Locate the cell with the specified text and output its (X, Y) center coordinate. 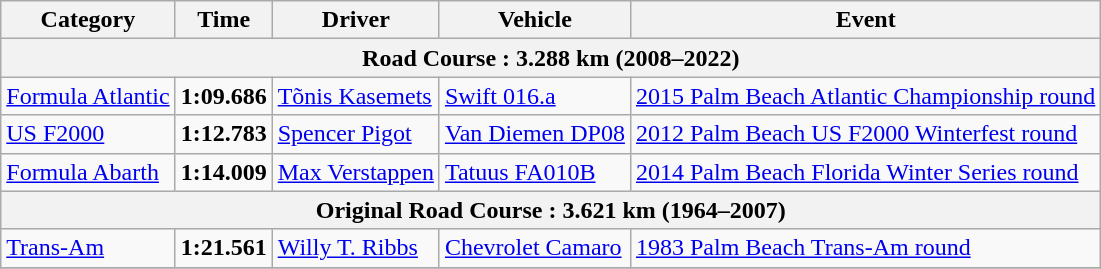
Vehicle (534, 20)
Max Verstappen (356, 172)
Event (865, 20)
1:21.561 (224, 248)
Driver (356, 20)
Formula Abarth (88, 172)
2014 Palm Beach Florida Winter Series round (865, 172)
Category (88, 20)
Spencer Pigot (356, 134)
Time (224, 20)
1:14.009 (224, 172)
1:12.783 (224, 134)
2012 Palm Beach US F2000 Winterfest round (865, 134)
Tatuus FA010B (534, 172)
Trans-Am (88, 248)
Van Diemen DP08 (534, 134)
Road Course : 3.288 km (2008–2022) (551, 58)
1:09.686 (224, 96)
1983 Palm Beach Trans-Am round (865, 248)
Swift 016.a (534, 96)
Chevrolet Camaro (534, 248)
Formula Atlantic (88, 96)
Tõnis Kasemets (356, 96)
Willy T. Ribbs (356, 248)
Original Road Course : 3.621 km (1964–2007) (551, 210)
US F2000 (88, 134)
2015 Palm Beach Atlantic Championship round (865, 96)
